Find where the given text appears and provide that cell's center as (x, y) coordinate. 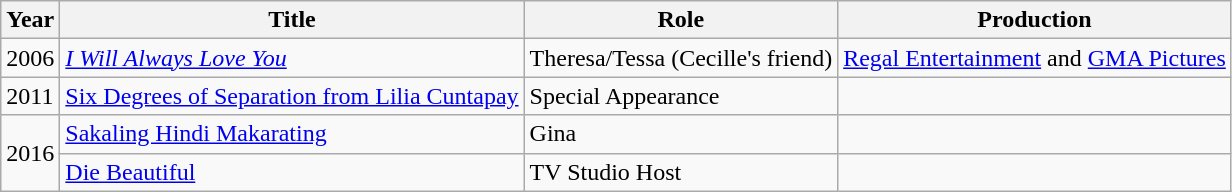
I Will Always Love You (292, 58)
Role (681, 20)
2016 (30, 153)
TV Studio Host (681, 172)
2006 (30, 58)
Title (292, 20)
Production (1035, 20)
Six Degrees of Separation from Lilia Cuntapay (292, 96)
Die Beautiful (292, 172)
Sakaling Hindi Makarating (292, 134)
Theresa/Tessa (Cecille's friend) (681, 58)
Year (30, 20)
Special Appearance (681, 96)
Regal Entertainment and GMA Pictures (1035, 58)
Gina (681, 134)
2011 (30, 96)
